Locate the cell with the specified text and output its (X, Y) center coordinate. 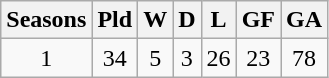
34 (115, 58)
3 (187, 58)
1 (46, 58)
78 (304, 58)
D (187, 20)
Seasons (46, 20)
GF (258, 20)
26 (218, 58)
5 (156, 58)
GA (304, 20)
23 (258, 58)
L (218, 20)
W (156, 20)
Pld (115, 20)
